Scan for the cell matching the given text and deliver its (x, y) coordinate at center. 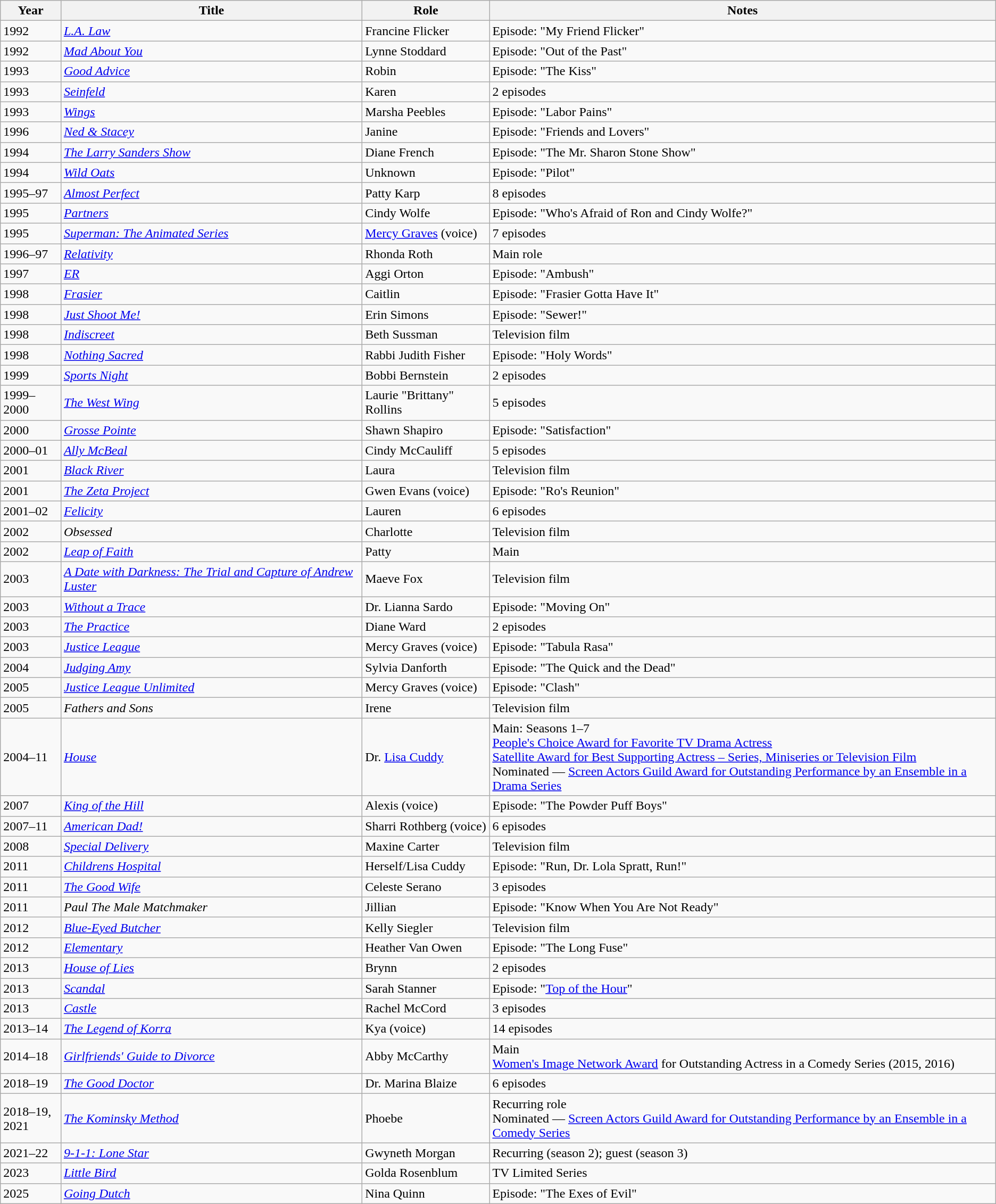
Laura (426, 471)
Caitlin (426, 294)
Superman: The Animated Series (211, 233)
Alexis (voice) (426, 806)
Main role (743, 254)
Fathers and Sons (211, 708)
Episode: "Satisfaction" (743, 430)
TV Limited Series (743, 1173)
Bobbi Bernstein (426, 375)
Episode: "The Exes of Evil" (743, 1193)
The West Wing (211, 402)
2004 (31, 667)
Elementary (211, 947)
2023 (31, 1173)
Sarah Stanner (426, 988)
Relativity (211, 254)
Episode: "Ro's Reunion" (743, 491)
Felicity (211, 511)
Nothing Sacred (211, 355)
Going Dutch (211, 1193)
Episode: "Pilot" (743, 172)
Cindy McCauliff (426, 450)
Ally McBeal (211, 450)
Episode: "Run, Dr. Lola Spratt, Run!" (743, 867)
Good Advice (211, 71)
Episode: "The Mr. Sharon Stone Show" (743, 152)
Herself/Lisa Cuddy (426, 867)
Episode: "Tabula Rasa" (743, 647)
Without a Trace (211, 606)
Little Bird (211, 1173)
The Good Wife (211, 887)
Diane Ward (426, 627)
King of the Hill (211, 806)
Special Delivery (211, 846)
The Kominsky Method (211, 1118)
Aggi Orton (426, 274)
Robin (426, 71)
Shawn Shapiro (426, 430)
The Larry Sanders Show (211, 152)
Rachel McCord (426, 1009)
House (211, 757)
Recurring (season 2); guest (season 3) (743, 1153)
Dr. Marina Blaize (426, 1084)
Role (426, 11)
Justice League Unlimited (211, 688)
Partners (211, 213)
Dr. Lianna Sardo (426, 606)
Episode: "Know When You Are Not Ready" (743, 907)
Charlotte (426, 531)
Francine Flicker (426, 31)
Paul The Male Matchmaker (211, 907)
Episode: "Who's Afraid of Ron and Cindy Wolfe?" (743, 213)
1996 (31, 132)
Kelly Siegler (426, 927)
Recurring roleNominated — Screen Actors Guild Award for Outstanding Performance by an Ensemble in a Comedy Series (743, 1118)
Childrens Hospital (211, 867)
Rabbi Judith Fisher (426, 355)
2013–14 (31, 1029)
Seinfeld (211, 92)
A Date with Darkness: The Trial and Capture of Andrew Luster (211, 579)
The Legend of Korra (211, 1029)
The Zeta Project (211, 491)
2018–19,2021 (31, 1118)
Main (743, 551)
2021–22 (31, 1153)
ER (211, 274)
2004–11 (31, 757)
2000–01 (31, 450)
Heather Van Owen (426, 947)
American Dad! (211, 826)
Episode: "The Powder Puff Boys" (743, 806)
The Good Doctor (211, 1084)
Episode: "Frasier Gotta Have It" (743, 294)
Dr. Lisa Cuddy (426, 757)
Karen (426, 92)
Leap of Faith (211, 551)
2007 (31, 806)
MainWomen's Image Network Award for Outstanding Actress in a Comedy Series (2015, 2016) (743, 1056)
Notes (743, 11)
Episode: "The Kiss" (743, 71)
9-1-1: Lone Star (211, 1153)
8 episodes (743, 193)
14 episodes (743, 1029)
2018–19 (31, 1084)
1997 (31, 274)
Maeve Fox (426, 579)
L.A. Law (211, 31)
Wings (211, 112)
Gwyneth Morgan (426, 1153)
Episode: "Labor Pains" (743, 112)
Nina Quinn (426, 1193)
Episode: "Holy Words" (743, 355)
Episode: "Moving On" (743, 606)
Sports Night (211, 375)
Phoebe (426, 1118)
Obsessed (211, 531)
Justice League (211, 647)
Year (31, 11)
Cindy Wolfe (426, 213)
Unknown (426, 172)
7 episodes (743, 233)
Episode: "The Quick and the Dead" (743, 667)
Rhonda Roth (426, 254)
Ned & Stacey (211, 132)
Kya (voice) (426, 1029)
Marsha Peebles (426, 112)
Diane French (426, 152)
Episode: "Friends and Lovers" (743, 132)
Laurie "Brittany" Rollins (426, 402)
Mad About You (211, 51)
Lynne Stoddard (426, 51)
Grosse Pointe (211, 430)
2001–02 (31, 511)
Scandal (211, 988)
Indiscreet (211, 335)
Beth Sussman (426, 335)
Episode: "Clash" (743, 688)
Patty Karp (426, 193)
Celeste Serano (426, 887)
Irene (426, 708)
Blue-Eyed Butcher (211, 927)
1999 (31, 375)
Castle (211, 1009)
Judging Amy (211, 667)
1996–97 (31, 254)
Episode: "The Long Fuse" (743, 947)
2025 (31, 1193)
2014–18 (31, 1056)
Abby McCarthy (426, 1056)
Episode: "Sewer!" (743, 315)
1999–2000 (31, 402)
Lauren (426, 511)
Brynn (426, 968)
Just Shoot Me! (211, 315)
Sharri Rothberg (voice) (426, 826)
Golda Rosenblum (426, 1173)
Sylvia Danforth (426, 667)
Janine (426, 132)
2000 (31, 430)
Episode: "My Friend Flicker" (743, 31)
Girlfriends' Guide to Divorce (211, 1056)
Episode: "Ambush" (743, 274)
2007–11 (31, 826)
Patty (426, 551)
The Practice (211, 627)
Episode: "Out of the Past" (743, 51)
Black River (211, 471)
Wild Oats (211, 172)
Jillian (426, 907)
House of Lies (211, 968)
Episode: "Top of the Hour" (743, 988)
1995–97 (31, 193)
2008 (31, 846)
Maxine Carter (426, 846)
Erin Simons (426, 315)
Almost Perfect (211, 193)
Title (211, 11)
Frasier (211, 294)
Gwen Evans (voice) (426, 491)
